Find where the given text appears and provide that cell's center as [X, Y] coordinate. 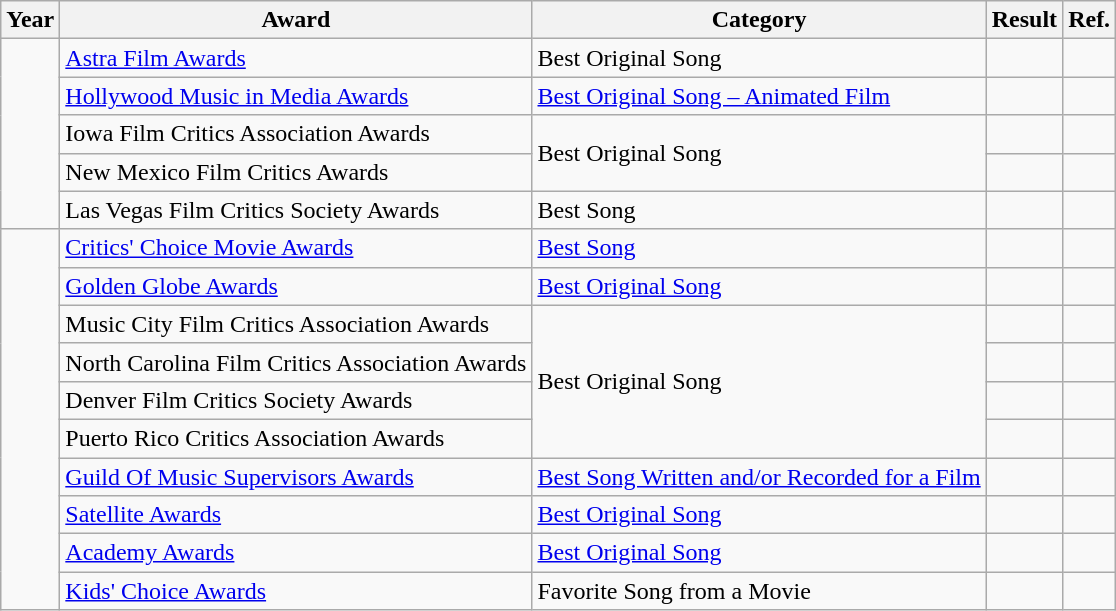
Award [296, 20]
Las Vegas Film Critics Society Awards [296, 210]
Guild Of Music Supervisors Awards [296, 477]
Kids' Choice Awards [296, 591]
Result [1024, 20]
Music City Film Critics Association Awards [296, 324]
Year [30, 20]
Category [759, 20]
Iowa Film Critics Association Awards [296, 134]
Academy Awards [296, 553]
Best Original Song – Animated Film [759, 96]
New Mexico Film Critics Awards [296, 172]
Satellite Awards [296, 515]
Puerto Rico Critics Association Awards [296, 438]
Astra Film Awards [296, 58]
North Carolina Film Critics Association Awards [296, 362]
Denver Film Critics Society Awards [296, 400]
Ref. [1090, 20]
Golden Globe Awards [296, 286]
Hollywood Music in Media Awards [296, 96]
Best Song Written and/or Recorded for a Film [759, 477]
Favorite Song from a Movie [759, 591]
Critics' Choice Movie Awards [296, 248]
